Provide the [X, Y] coordinate of the cell's center where the given text is located.  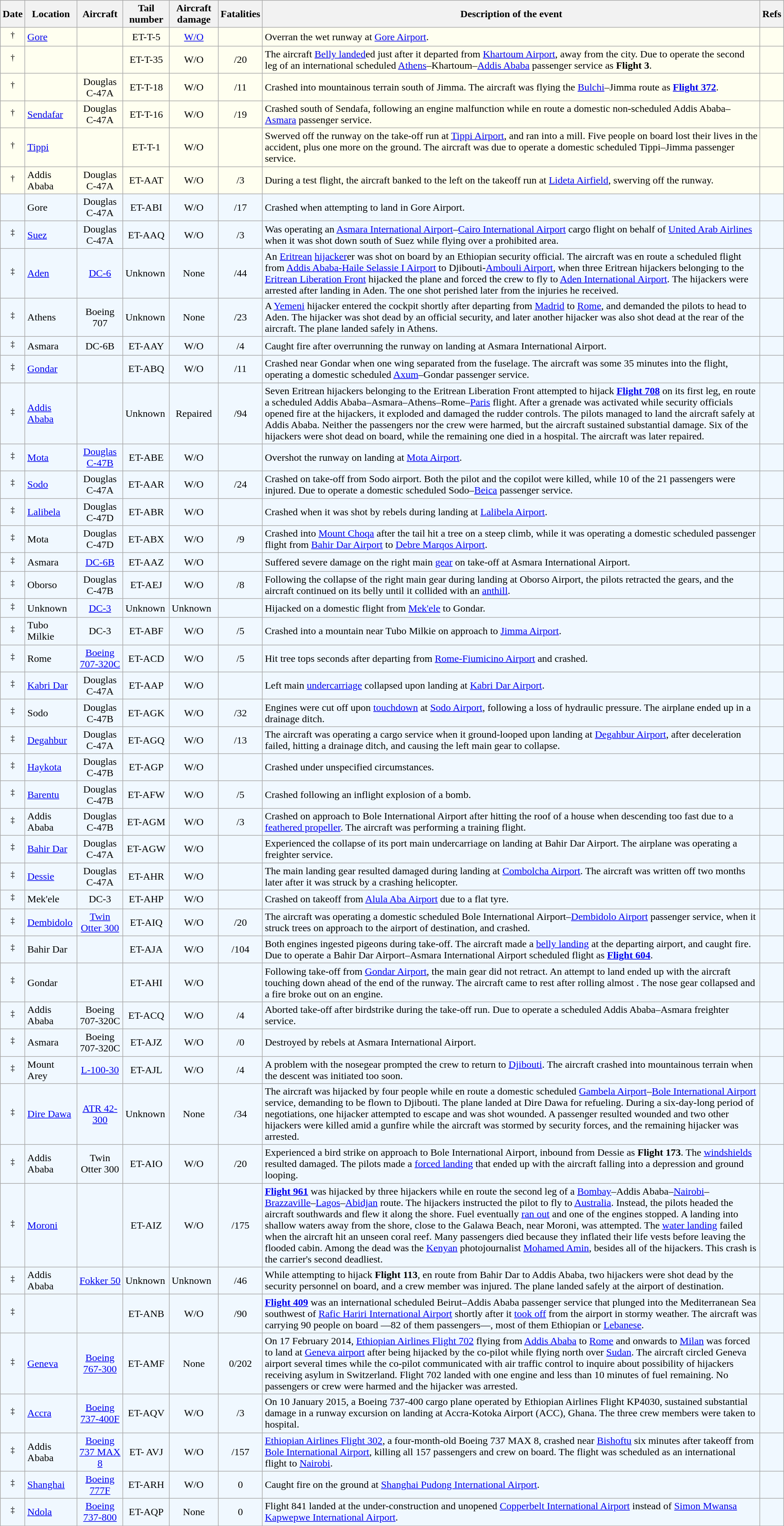
/24 [240, 485]
ET-AAR [146, 485]
/94 [240, 413]
Description of the event [511, 14]
Crashed into mountainous terrain south of Jimma. The aircraft was flying the Bulchi–Jimma route as Flight 372. [511, 87]
/34 [240, 1114]
ET-ABF [146, 631]
Haykota [51, 767]
ET-AHP [146, 900]
ET-ABR [146, 512]
Mek'ele [51, 900]
ET-AAZ [146, 562]
Crashed south of Sendafa, following an engine malfunction while en route a domestic non-scheduled Addis Ababa–Asmara passenger service. [511, 114]
Mount Arey [51, 1070]
Boeing 767-300 [100, 1363]
Boeing 737-800 [100, 1512]
Rome [51, 658]
Fokker 50 [100, 1281]
ET-AJL [146, 1070]
Date [13, 14]
ET-AHR [146, 876]
Moroni [51, 1225]
ATR 42-300 [100, 1114]
Experienced the collapse of its port main undercarriage on landing at Bahir Dar Airport. The airplane was operating a freighter service. [511, 849]
/175 [240, 1225]
Athens [51, 318]
Geneva [51, 1363]
ET-T-16 [146, 114]
Sendafar [51, 114]
Boeing 707 [100, 318]
Tail number [146, 14]
Aborted take-off after birdstrike during the take-off run. Due to operate a scheduled Addis Ababa–Asmara freighter service. [511, 1015]
ET-AIZ [146, 1225]
ET-AIO [146, 1164]
/46 [240, 1281]
Suez [51, 235]
ET-ABQ [146, 369]
ET-AHI [146, 982]
ET-AGM [146, 822]
Boeing 777F [100, 1485]
/157 [240, 1452]
ET-T-5 [146, 37]
Destroyed by rebels at Asmara International Airport. [511, 1042]
/19 [240, 114]
Left main undercarriage collapsed upon landing at Kabri Dar Airport. [511, 685]
ET-AGW [146, 849]
/13 [240, 740]
Overran the wet runway at Gore Airport. [511, 37]
Oborso [51, 585]
ET-AAP [146, 685]
Aden [51, 273]
ET-AEJ [146, 585]
ET-AJZ [146, 1042]
ET-AAQ [146, 235]
Dessie [51, 876]
Caught fire after overrunning the runway on landing at Asmara International Airport. [511, 346]
Kabri Dar [51, 685]
Crashed following an inflight explosion of a bomb. [511, 794]
Flight 841 landed at the under-construction and unopened Copperbelt International Airport instead of Simon Mwansa Kapwepwe International Airport. [511, 1512]
/90 [240, 1314]
DC-6 [100, 273]
ET-T-1 [146, 147]
Refs [772, 14]
Crashed under unspecified circumstances. [511, 767]
Dembidolo [51, 922]
During a test flight, the aircraft banked to the left on the takeoff run at Lideta Airfield, swerving off the runway. [511, 180]
Repaired [193, 413]
Fatalities [240, 14]
ET-AMF [146, 1363]
ET-AIQ [146, 922]
Barentu [51, 794]
Accra [51, 1413]
ET-ABI [146, 208]
ET-ARH [146, 1485]
ET-ACQ [146, 1015]
Aircraft [100, 14]
ET-AFW [146, 794]
L-100-30 [100, 1070]
/17 [240, 208]
ET- AVJ [146, 1452]
ET-AGQ [146, 740]
Crashed when attempting to land in Gore Airport. [511, 208]
Ndola [51, 1512]
ET-AGK [146, 713]
Shanghai [51, 1485]
ET-ABE [146, 457]
/104 [240, 949]
/23 [240, 318]
Hijacked on a domestic flight from Mek'ele to Gondar. [511, 608]
/0 [240, 1042]
Caught fire on the ground at Shanghai Pudong International Airport. [511, 1485]
/8 [240, 585]
Overshot the runway on landing at Mota Airport. [511, 457]
ET-AQP [146, 1512]
Engines were cut off upon touchdown at Sodo Airport, following a loss of hydraulic pressure. The airplane ended up in a drainage ditch. [511, 713]
ET-AGP [146, 767]
Boeing 737 MAX 8 [100, 1452]
ET-AAY [146, 346]
Tubo Milkie [51, 631]
Hit tree tops seconds after departing from Rome-Fiumicino Airport and crashed. [511, 658]
/9 [240, 540]
ET-ANB [146, 1314]
Boeing 737-400F [100, 1413]
Crashed when it was shot by rebels during landing at Lalibela Airport. [511, 512]
/44 [240, 273]
ET-AJA [146, 949]
Crashed into a mountain near Tubo Milkie on approach to Jimma Airport. [511, 631]
ET-T-35 [146, 59]
Location [51, 14]
ET-AQV [146, 1413]
0/202 [240, 1363]
/32 [240, 713]
Dire Dawa [51, 1114]
ET-AAT [146, 180]
ET-ABX [146, 540]
Suffered severe damage on the right main gear on take-off at Asmara International Airport. [511, 562]
Aircraft damage [193, 14]
Degahbur [51, 740]
ET-T-18 [146, 87]
Tippi [51, 147]
Lalibela [51, 512]
Crashed on takeoff from Alula Aba Airport due to a flat tyre. [511, 900]
ET-ACD [146, 658]
